Return the [x, y] coordinate for the center point of the cell that contains the specified text.  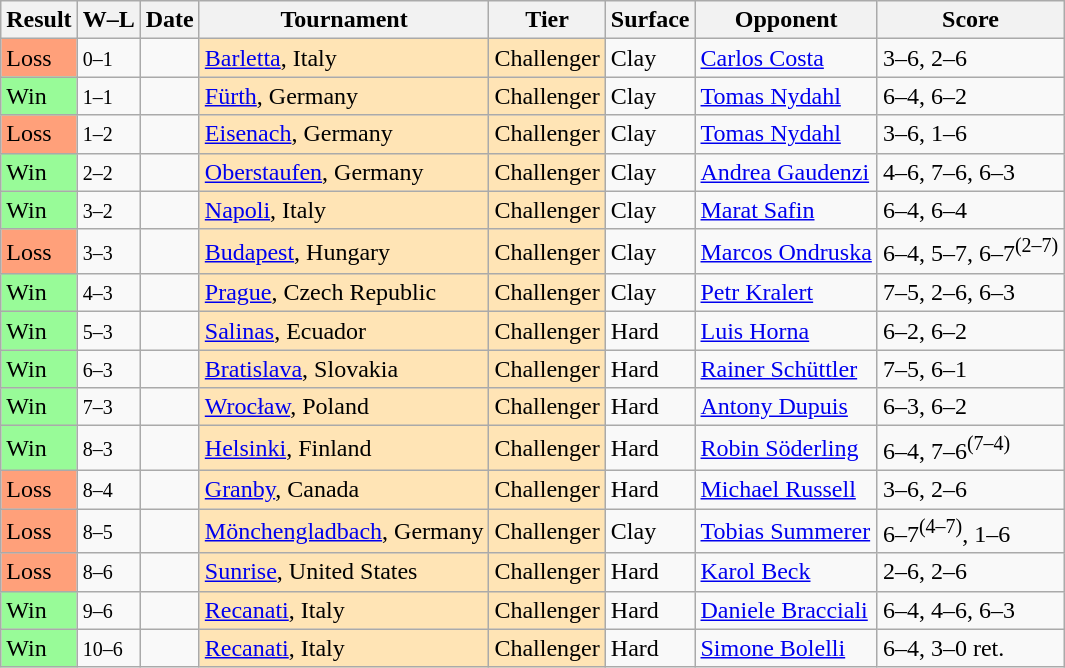
Bratislava, Slovakia [344, 369]
3–2 [108, 210]
Tobias Summerer [786, 532]
6–7(4–7), 1–6 [970, 532]
6–4, 6–4 [970, 210]
Napoli, Italy [344, 210]
Score [970, 20]
6–4, 6–2 [970, 96]
Surface [650, 20]
Karol Beck [786, 572]
4–6, 7–6, 6–3 [970, 172]
Salinas, Ecuador [344, 331]
W–L [108, 20]
10–6 [108, 648]
2–2 [108, 172]
Sunrise, United States [344, 572]
Date [170, 20]
3–3 [108, 252]
Andrea Gaudenzi [786, 172]
Fürth, Germany [344, 96]
Budapest, Hungary [344, 252]
8–4 [108, 489]
Result [39, 20]
Mönchengladbach, Germany [344, 532]
Antony Dupuis [786, 407]
Wrocław, Poland [344, 407]
6–4, 7–6(7–4) [970, 448]
Opponent [786, 20]
Marcos Ondruska [786, 252]
2–6, 2–6 [970, 572]
7–5, 6–1 [970, 369]
Prague, Czech Republic [344, 293]
Rainer Schüttler [786, 369]
Granby, Canada [344, 489]
Michael Russell [786, 489]
Marat Safin [786, 210]
Tier [547, 20]
6–2, 6–2 [970, 331]
Simone Bolelli [786, 648]
4–3 [108, 293]
6–4, 4–6, 6–3 [970, 610]
Robin Söderling [786, 448]
Daniele Bracciali [786, 610]
7–3 [108, 407]
Carlos Costa [786, 58]
3–6, 1–6 [970, 134]
8–3 [108, 448]
Oberstaufen, Germany [344, 172]
0–1 [108, 58]
Petr Kralert [786, 293]
1–2 [108, 134]
6–4, 3–0 ret. [970, 648]
7–5, 2–6, 6–3 [970, 293]
6–4, 5–7, 6–7(2–7) [970, 252]
8–5 [108, 532]
8–6 [108, 572]
Tournament [344, 20]
9–6 [108, 610]
5–3 [108, 331]
Barletta, Italy [344, 58]
6–3, 6–2 [970, 407]
Eisenach, Germany [344, 134]
1–1 [108, 96]
6–3 [108, 369]
Helsinki, Finland [344, 448]
Luis Horna [786, 331]
